Detect which cell encompasses the target text, then output its (X, Y) center coordinate. 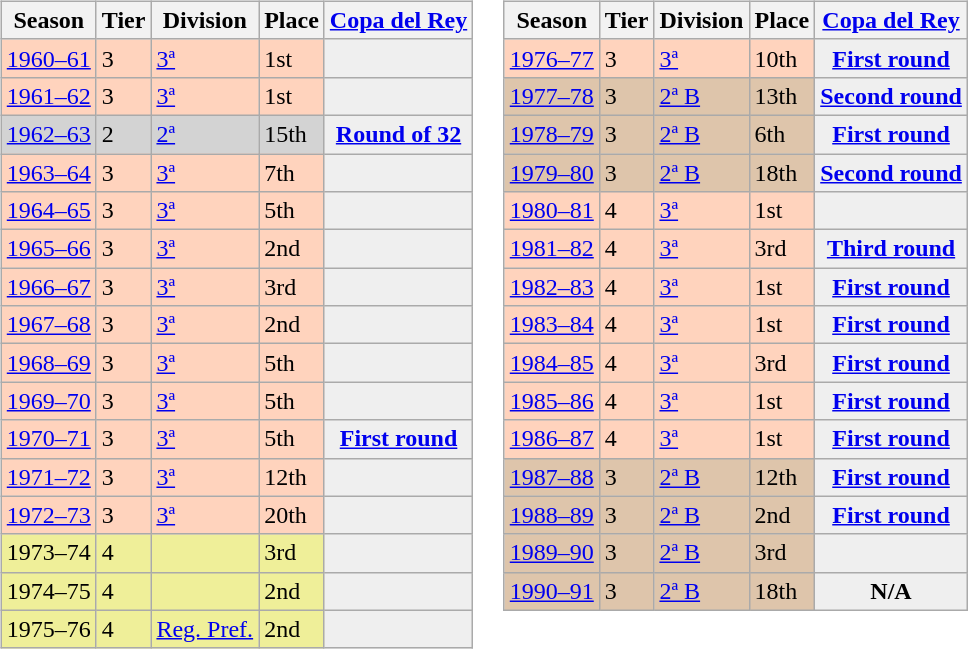
1962–63 (48, 134)
2ª (205, 134)
1986–87 (552, 439)
1981–82 (552, 249)
1961–62 (48, 96)
1967–68 (48, 325)
1977–78 (552, 96)
1964–65 (48, 211)
1975–76 (48, 629)
20th (292, 515)
1963–64 (48, 173)
7th (292, 173)
1988–89 (552, 515)
6th (782, 134)
1965–66 (48, 249)
1984–85 (552, 363)
1970–71 (48, 439)
1974–75 (48, 591)
1980–81 (552, 211)
1971–72 (48, 477)
1985–86 (552, 401)
1969–70 (48, 401)
1968–69 (48, 363)
N/A (892, 591)
1960–61 (48, 58)
1987–88 (552, 477)
Third round (892, 249)
13th (782, 96)
1972–73 (48, 515)
1982–83 (552, 287)
10th (782, 58)
1989–90 (552, 553)
15th (292, 134)
1979–80 (552, 173)
Reg. Pref. (205, 629)
2 (124, 134)
1978–79 (552, 134)
1976–77 (552, 58)
1966–67 (48, 287)
1983–84 (552, 325)
1973–74 (48, 553)
1990–91 (552, 591)
Round of 32 (398, 134)
